Scan for the cell matching the given text and deliver its (x, y) coordinate at center. 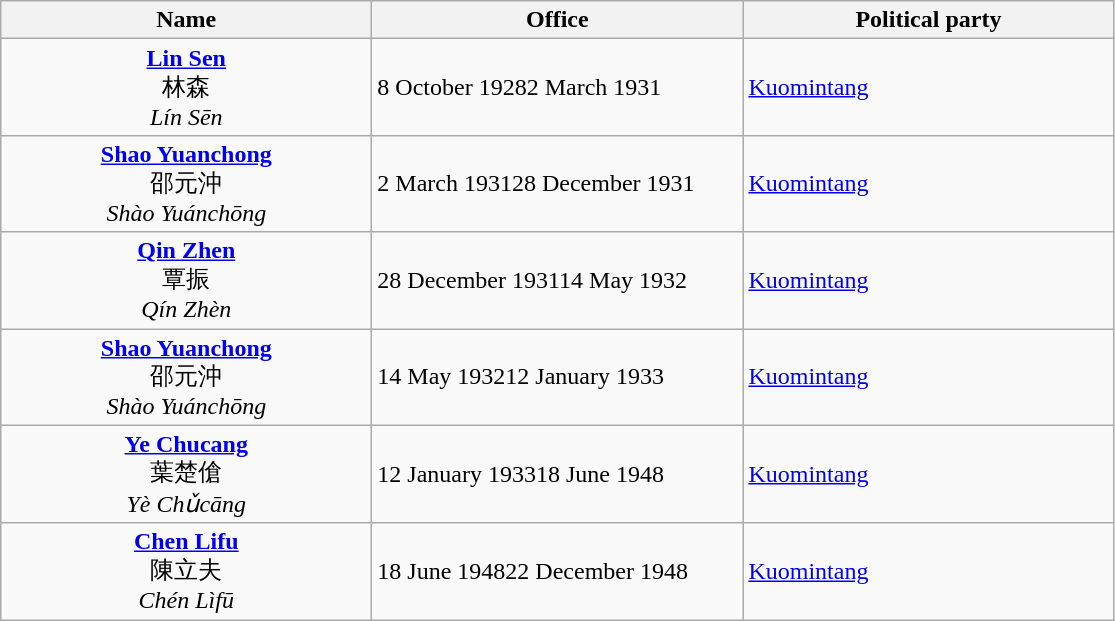
8 October 19282 March 1931 (558, 88)
Lin Sen林森Lín Sēn (186, 88)
Qin Zhen覃振Qín Zhèn (186, 280)
28 December 193114 May 1932 (558, 280)
Name (186, 20)
Chen Lifu陳立夫Chén Lìfū (186, 572)
14 May 193212 January 1933 (558, 376)
2 March 193128 December 1931 (558, 184)
Ye Chucang葉楚傖Yè Chǔcāng (186, 474)
Political party (928, 20)
18 June 194822 December 1948 (558, 572)
Office (558, 20)
12 January 193318 June 1948 (558, 474)
